Determine the (X, Y) coordinate at the center of the cell enclosing the given text.  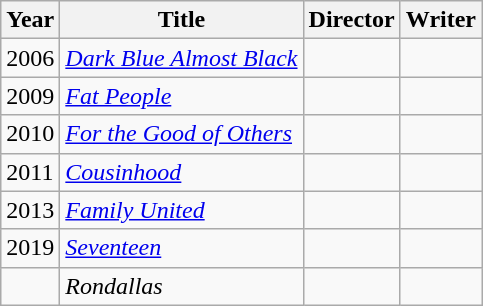
Director (352, 20)
Writer (440, 20)
2006 (30, 58)
2019 (30, 248)
For the Good of Others (182, 134)
Dark Blue Almost Black (182, 58)
Seventeen (182, 248)
2010 (30, 134)
Fat People (182, 96)
Rondallas (182, 286)
Cousinhood (182, 172)
Year (30, 20)
Family United (182, 210)
2013 (30, 210)
2009 (30, 96)
2011 (30, 172)
Title (182, 20)
